Detect which cell encompasses the target text, then output its (x, y) center coordinate. 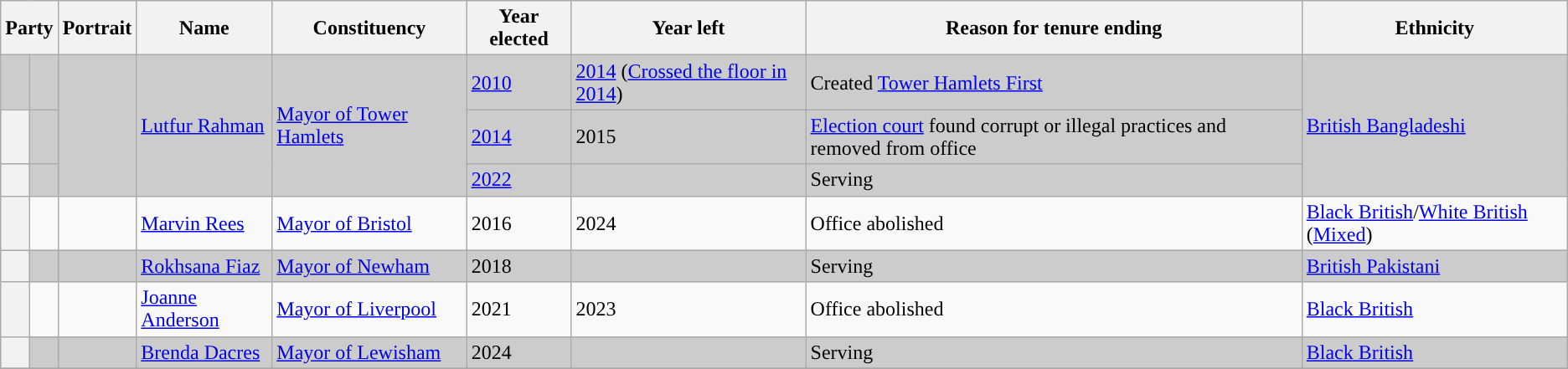
Black British/White British (Mixed) (1434, 223)
2023 (689, 310)
2016 (519, 223)
Mayor of Newham (369, 266)
British Bangladeshi (1434, 126)
Brenda Dacres (204, 352)
Mayor of Bristol (369, 223)
Lutfur Rahman (204, 126)
British Pakistani (1434, 266)
Mayor of Tower Hamlets (369, 126)
Joanne Anderson (204, 310)
2021 (519, 310)
2015 (689, 137)
Election court found corrupt or illegal practices and removed from office (1054, 137)
2010 (519, 82)
2014 (Crossed the floor in 2014) (689, 82)
Marvin Rees (204, 223)
Created Tower Hamlets First (1054, 82)
Year left (689, 28)
Mayor of Lewisham (369, 352)
2014 (519, 137)
Reason for tenure ending (1054, 28)
Rokhsana Fiaz (204, 266)
2018 (519, 266)
Mayor of Liverpool (369, 310)
Constituency (369, 28)
Name (204, 28)
Year elected (519, 28)
Ethnicity (1434, 28)
Portrait (97, 28)
Party (29, 28)
2022 (519, 180)
